Identify which cell holds the provided text, then report its (X, Y) central coordinate. 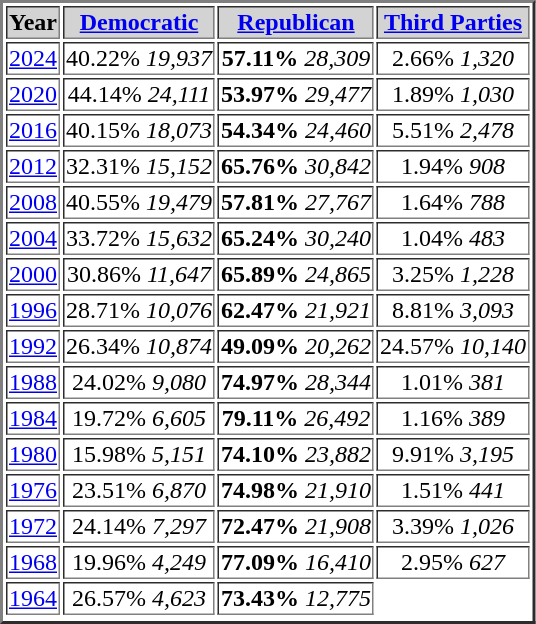
Third Parties (453, 22)
30.86% 11,647 (139, 274)
40.55% 19,479 (139, 202)
74.98% 21,910 (296, 490)
72.47% 21,908 (296, 526)
1972 (33, 526)
19.72% 6,605 (139, 418)
65.24% 30,240 (296, 238)
26.34% 10,874 (139, 346)
2024 (33, 58)
3.39% 1,026 (453, 526)
73.43% 12,775 (296, 598)
19.96% 4,249 (139, 562)
9.91% 3,195 (453, 454)
74.97% 28,344 (296, 382)
2000 (33, 274)
8.81% 3,093 (453, 310)
74.10% 23,882 (296, 454)
28.71% 10,076 (139, 310)
2004 (33, 238)
65.89% 24,865 (296, 274)
1.64% 788 (453, 202)
1996 (33, 310)
1968 (33, 562)
57.11% 28,309 (296, 58)
65.76% 30,842 (296, 166)
1976 (33, 490)
5.51% 2,478 (453, 130)
2016 (33, 130)
1980 (33, 454)
1964 (33, 598)
33.72% 15,632 (139, 238)
Democratic (139, 22)
15.98% 5,151 (139, 454)
Year (33, 22)
40.22% 19,937 (139, 58)
2012 (33, 166)
24.57% 10,140 (453, 346)
1.94% 908 (453, 166)
2.95% 627 (453, 562)
1988 (33, 382)
26.57% 4,623 (139, 598)
3.25% 1,228 (453, 274)
1992 (33, 346)
40.15% 18,073 (139, 130)
2.66% 1,320 (453, 58)
1.01% 381 (453, 382)
1.51% 441 (453, 490)
32.31% 15,152 (139, 166)
57.81% 27,767 (296, 202)
54.34% 24,460 (296, 130)
49.09% 20,262 (296, 346)
24.02% 9,080 (139, 382)
2008 (33, 202)
44.14% 24,111 (139, 94)
77.09% 16,410 (296, 562)
79.11% 26,492 (296, 418)
62.47% 21,921 (296, 310)
53.97% 29,477 (296, 94)
1984 (33, 418)
2020 (33, 94)
Republican (296, 22)
1.04% 483 (453, 238)
1.89% 1,030 (453, 94)
24.14% 7,297 (139, 526)
23.51% 6,870 (139, 490)
1.16% 389 (453, 418)
